Search for the cell housing the specified text and yield its (X, Y) center coordinate. 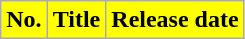
Title (76, 20)
Release date (175, 20)
No. (24, 20)
